Pinpoint the cell where the given text exists, returning its [X, Y] midpoint coordinate. 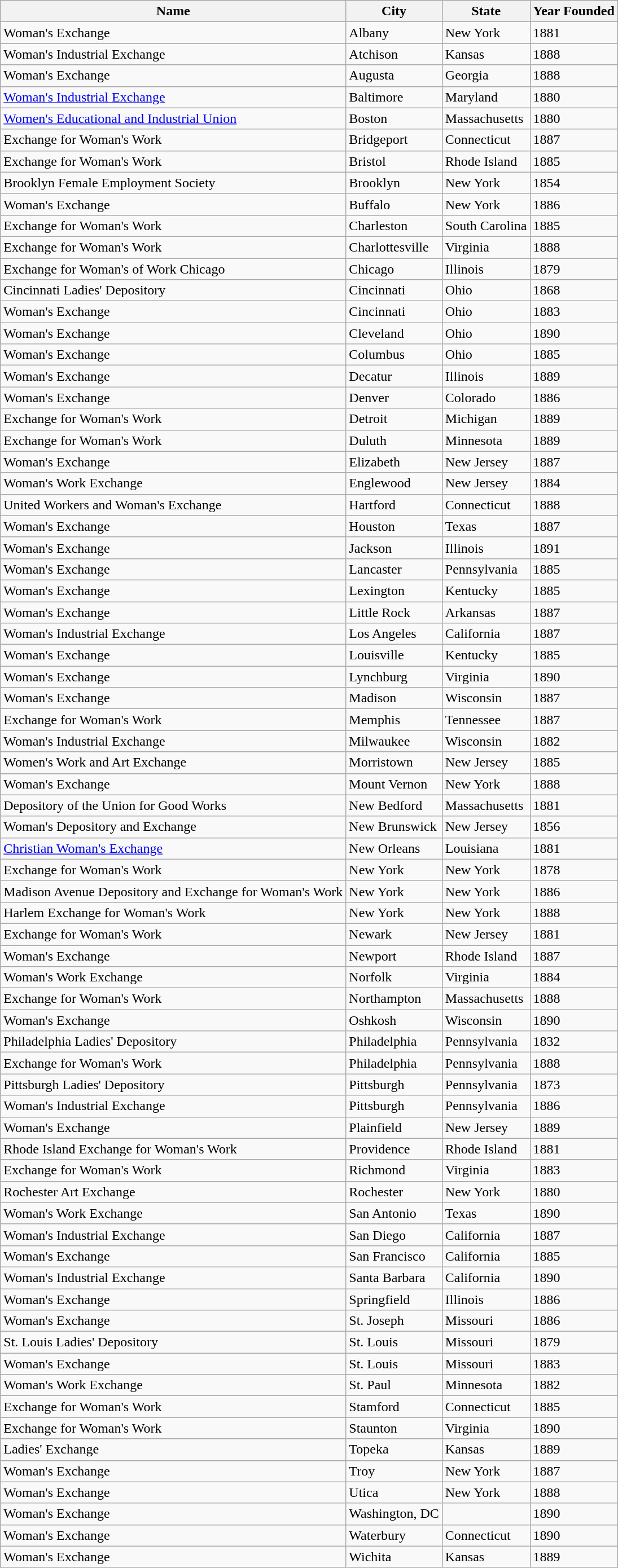
Depository of the Union for Good Works [173, 805]
Albany [394, 33]
Morristown [394, 763]
Cleveland [394, 333]
Arkansas [486, 612]
Charlottesville [394, 247]
Boston [394, 118]
Women's Educational and Industrial Union [173, 118]
Richmond [394, 1170]
New Brunswick [394, 827]
Mount Vernon [394, 784]
United Workers and Woman's Exchange [173, 505]
Cincinnati Ladies' Depository [173, 290]
Utica [394, 1492]
Waterbury [394, 1535]
San Antonio [394, 1213]
Baltimore [394, 97]
Jackson [394, 548]
Decatur [394, 376]
Brooklyn [394, 183]
Houston [394, 526]
Harlem Exchange for Woman's Work [173, 913]
Michigan [486, 419]
South Carolina [486, 226]
1854 [573, 183]
Christian Woman's Exchange [173, 848]
1878 [573, 870]
1868 [573, 290]
Lancaster [394, 569]
Rochester [394, 1192]
Stamford [394, 1407]
Woman's Depository and Exchange [173, 827]
Madison [394, 698]
1856 [573, 827]
Milwaukee [394, 741]
Year Founded [573, 11]
Louisiana [486, 848]
Atchison [394, 54]
Buffalo [394, 204]
Georgia [486, 76]
Lynchburg [394, 677]
Philadelphia Ladies' Depository [173, 1042]
Detroit [394, 419]
Bristol [394, 161]
Elizabeth [394, 462]
Exchange for Woman's of Work Chicago [173, 269]
Lexington [394, 591]
Memphis [394, 720]
New Bedford [394, 805]
Charleston [394, 226]
Northampton [394, 999]
1873 [573, 1085]
Maryland [486, 97]
Pittsburgh Ladies' Depository [173, 1085]
Springfield [394, 1299]
Rhode Island Exchange for Woman's Work [173, 1149]
Staunton [394, 1428]
Hartford [394, 505]
St. Joseph [394, 1321]
Women's Work and Art Exchange [173, 763]
City [394, 11]
San Francisco [394, 1256]
Ladies' Exchange [173, 1450]
Colorado [486, 398]
1891 [573, 548]
Tennessee [486, 720]
Chicago [394, 269]
Troy [394, 1471]
St. Paul [394, 1385]
Wichita [394, 1557]
Englewood [394, 483]
Plainfield [394, 1127]
Bridgeport [394, 140]
Louisville [394, 655]
Norfolk [394, 977]
Madison Avenue Depository and Exchange for Woman's Work [173, 891]
Santa Barbara [394, 1278]
New Orleans [394, 848]
Columbus [394, 355]
San Diego [394, 1235]
Topeka [394, 1450]
Los Angeles [394, 634]
Rochester Art Exchange [173, 1192]
Oshkosh [394, 1020]
Augusta [394, 76]
Washington, DC [394, 1514]
Providence [394, 1149]
Duluth [394, 441]
Name [173, 11]
Newport [394, 956]
State [486, 11]
1832 [573, 1042]
Little Rock [394, 612]
St. Louis Ladies' Depository [173, 1342]
Brooklyn Female Employment Society [173, 183]
Denver [394, 398]
Newark [394, 934]
